Detect which cell encompasses the target text, then output its (X, Y) center coordinate. 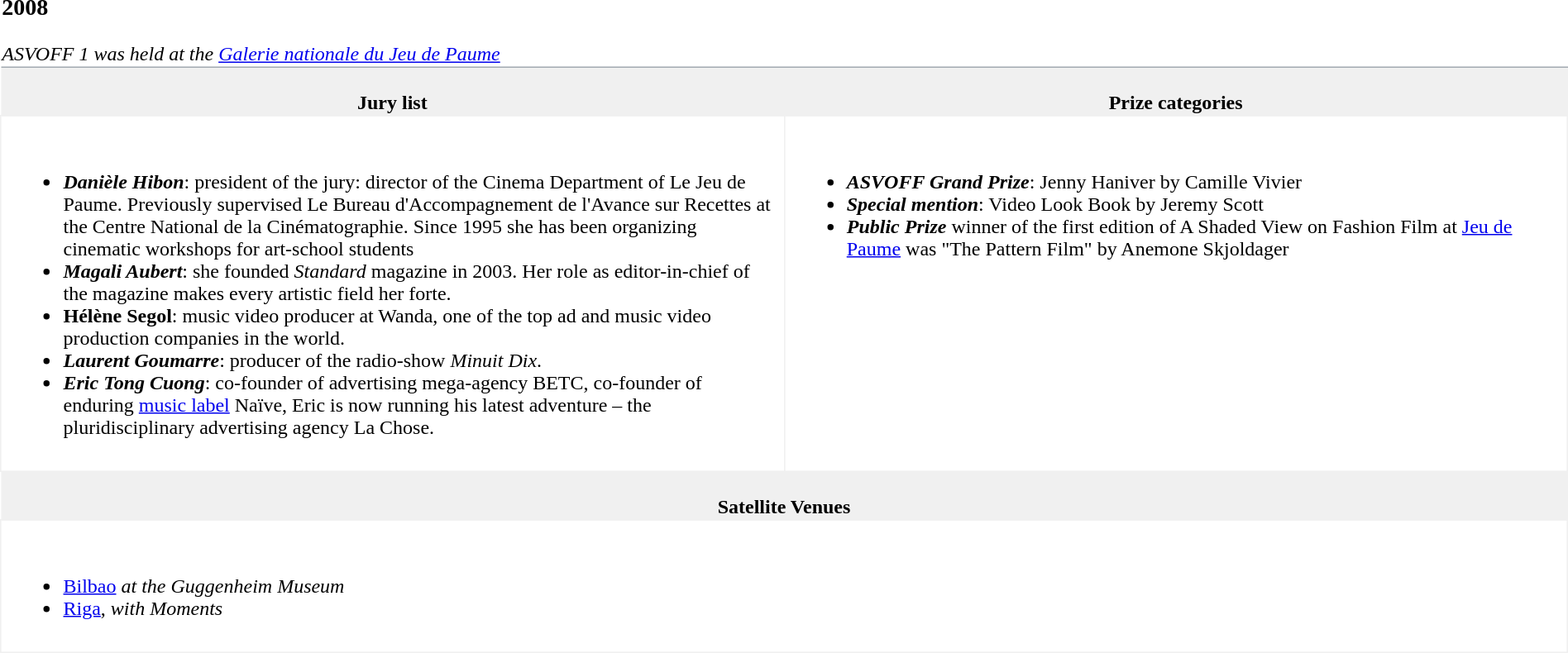
Bilbao at the Guggenheim MuseumRiga, with Moments (784, 586)
Satellite Venues (784, 496)
Jury list (392, 92)
Prize categories (1176, 92)
